Pinpoint the cell where the given text exists, returning its (x, y) midpoint coordinate. 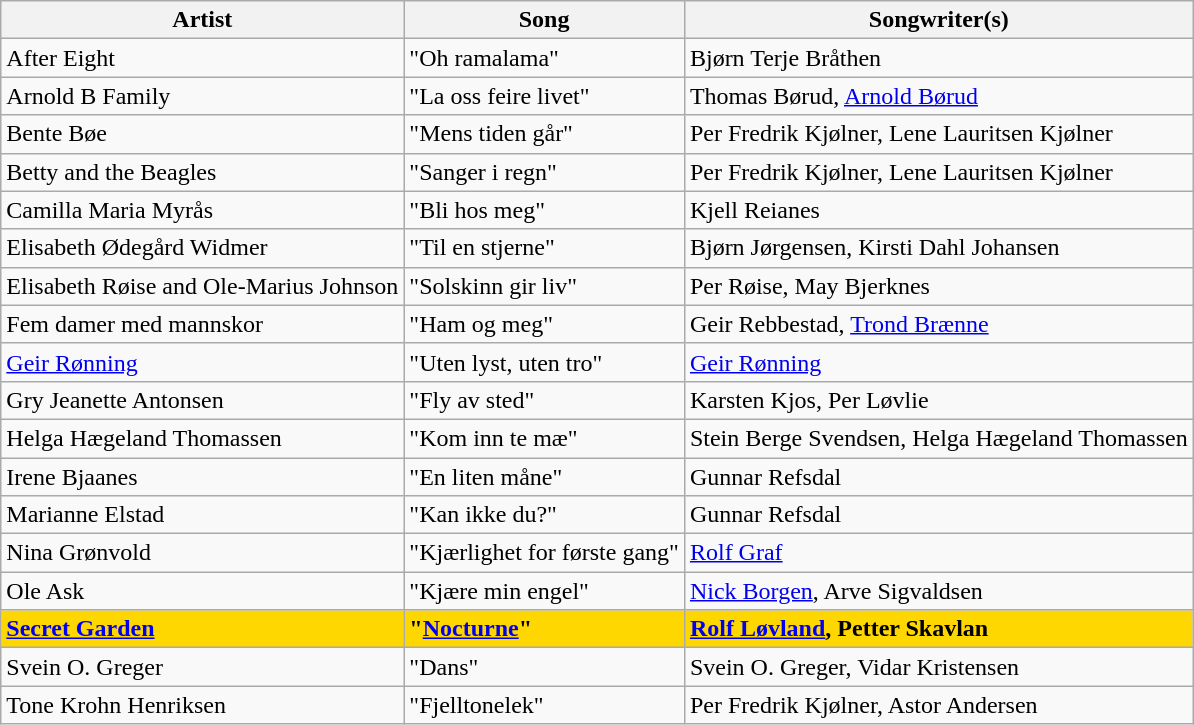
"Ham og meg" (544, 324)
"Kom inn te mæ" (544, 438)
Elisabeth Ødegård Widmer (202, 248)
Song (544, 20)
"Kan ikke du?" (544, 515)
"La oss feire livet" (544, 96)
Rolf Graf (938, 553)
Bjørn Terje Bråthen (938, 58)
"Nocturne" (544, 629)
"Kjære min engel" (544, 591)
Per Røise, May Bjerknes (938, 286)
"Dans" (544, 667)
Betty and the Beagles (202, 172)
Gry Jeanette Antonsen (202, 400)
After Eight (202, 58)
Kjell Reianes (938, 210)
"Oh ramalama" (544, 58)
Ole Ask (202, 591)
"Fly av sted" (544, 400)
"Mens tiden går" (544, 134)
Tone Krohn Henriksen (202, 705)
"En liten måne" (544, 477)
"Uten lyst, uten tro" (544, 362)
Nina Grønvold (202, 553)
"Til en stjerne" (544, 248)
Bente Bøe (202, 134)
Marianne Elstad (202, 515)
Secret Garden (202, 629)
Artist (202, 20)
"Solskinn gir liv" (544, 286)
Helga Hægeland Thomassen (202, 438)
Svein O. Greger, Vidar Kristensen (938, 667)
Bjørn Jørgensen, Kirsti Dahl Johansen (938, 248)
Songwriter(s) (938, 20)
Arnold B Family (202, 96)
"Fjelltonelek" (544, 705)
Fem damer med mannskor (202, 324)
Rolf Løvland, Petter Skavlan (938, 629)
"Kjærlighet for første gang" (544, 553)
Geir Rebbestad, Trond Brænne (938, 324)
"Sanger i regn" (544, 172)
"Bli hos meg" (544, 210)
Karsten Kjos, Per Løvlie (938, 400)
Nick Borgen, Arve Sigvaldsen (938, 591)
Svein O. Greger (202, 667)
Irene Bjaanes (202, 477)
Camilla Maria Myrås (202, 210)
Stein Berge Svendsen, Helga Hægeland Thomassen (938, 438)
Thomas Børud, Arnold Børud (938, 96)
Per Fredrik Kjølner, Astor Andersen (938, 705)
Elisabeth Røise and Ole-Marius Johnson (202, 286)
